Capture the cell that displays the provided text and extract its [X, Y] central coordinate. 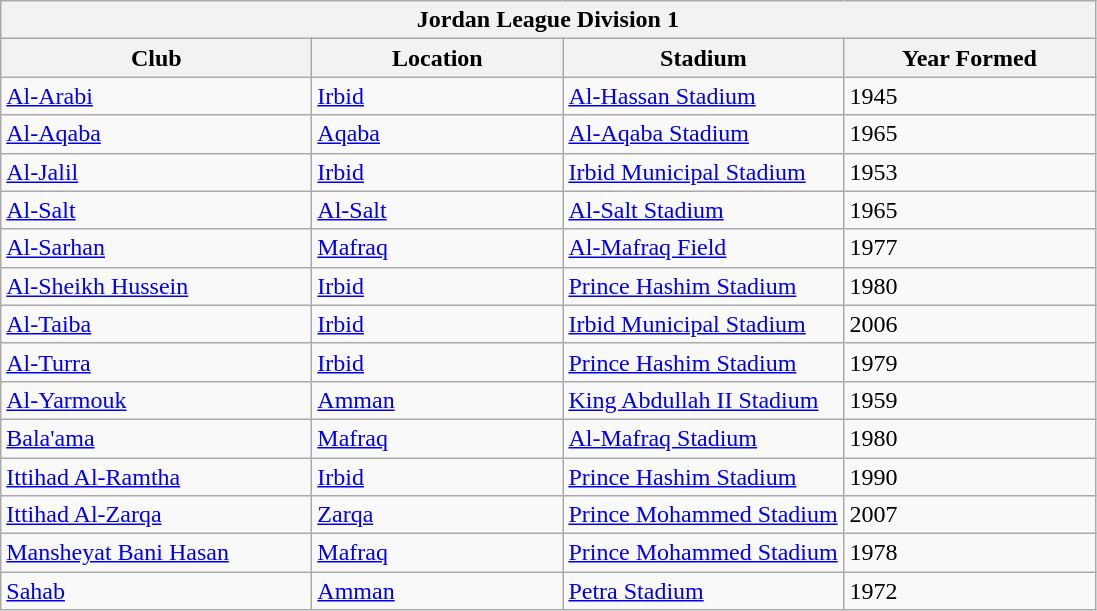
Al-Hassan Stadium [704, 96]
Bala'ama [156, 438]
Jordan League Division 1 [548, 20]
Petra Stadium [704, 591]
Mansheyat Bani Hasan [156, 553]
King Abdullah II Stadium [704, 400]
1979 [970, 362]
Al-Turra [156, 362]
1945 [970, 96]
Al-Mafraq Stadium [704, 438]
1990 [970, 477]
Al-Sarhan [156, 248]
1953 [970, 172]
Al-Yarmouk [156, 400]
2006 [970, 324]
Al-Aqaba [156, 134]
Aqaba [438, 134]
1959 [970, 400]
Al-Aqaba Stadium [704, 134]
Year Formed [970, 58]
Ittihad Al-Zarqa [156, 515]
Ittihad Al-Ramtha [156, 477]
Sahab [156, 591]
Al-Mafraq Field [704, 248]
Al-Jalil [156, 172]
Location [438, 58]
2007 [970, 515]
Zarqa [438, 515]
Club [156, 58]
1978 [970, 553]
Al-Salt Stadium [704, 210]
1977 [970, 248]
1972 [970, 591]
Al-Arabi [156, 96]
Al-Sheikh Hussein [156, 286]
Al-Taiba [156, 324]
Stadium [704, 58]
